For the text-containing cell, return its midpoint in [x, y] coordinate format. 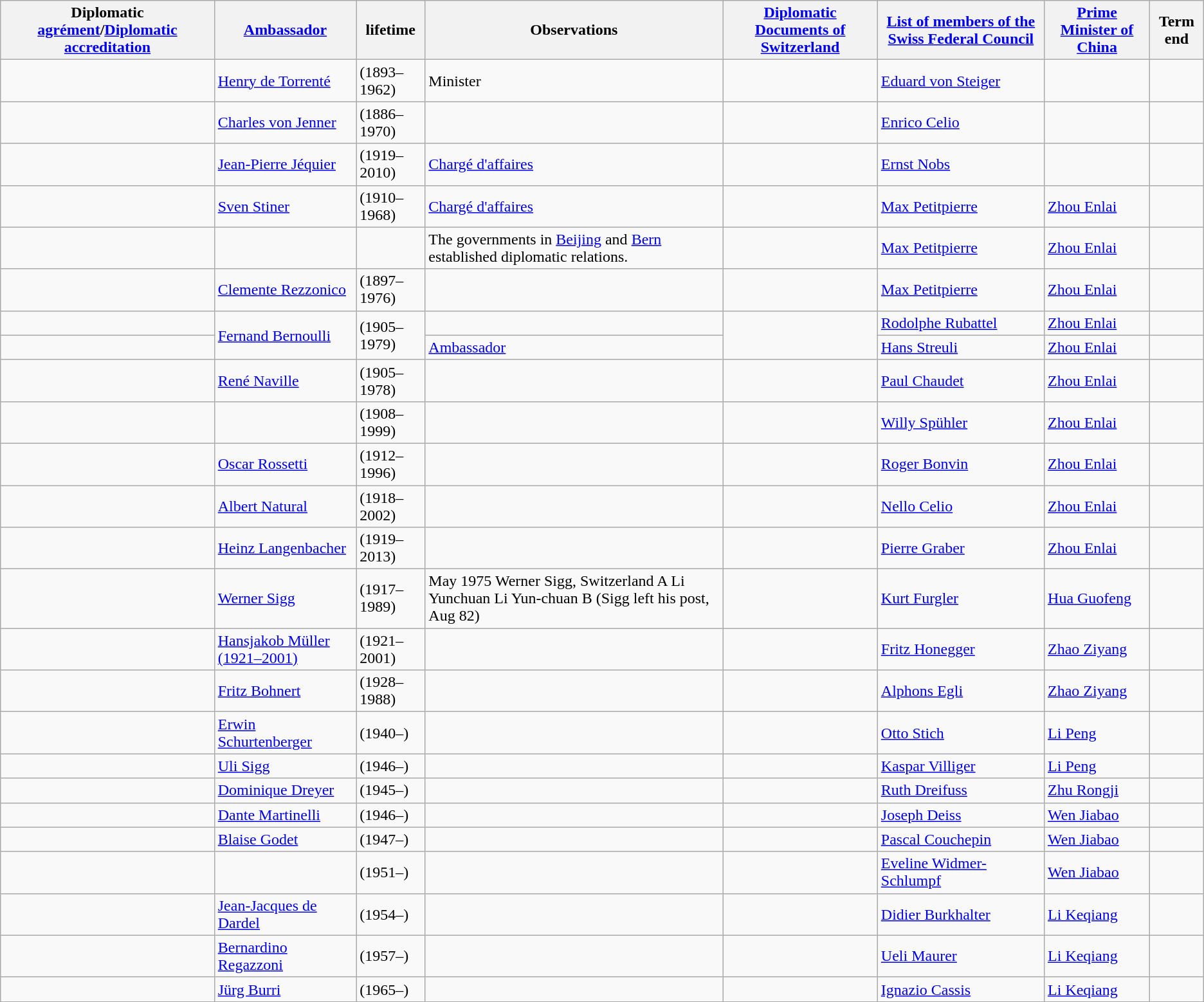
Werner Sigg [286, 599]
Uli Sigg [286, 766]
Roger Bonvin [961, 464]
Prime Minister of China [1097, 30]
Nello Celio [961, 506]
Observations [574, 30]
(1897–1976) [391, 289]
Dominique Dreyer [286, 790]
Blaise Godet [286, 839]
(1951–) [391, 872]
Hans Streuli [961, 347]
Pierre Graber [961, 548]
(1928–1988) [391, 691]
(1945–) [391, 790]
(1919–2013) [391, 548]
Sven Stiner [286, 206]
(1905–1978) [391, 381]
Fernand Bernoulli [286, 335]
Oscar Rossetti [286, 464]
Eduard von Steiger [961, 81]
Otto Stich [961, 733]
Term end [1177, 30]
Paul Chaudet [961, 381]
Dante Martinelli [286, 815]
(1947–) [391, 839]
Diplomatic Documents of Switzerland [800, 30]
Enrico Celio [961, 122]
Ueli Maurer [961, 956]
Heinz Langenbacher [286, 548]
lifetime [391, 30]
Ignazio Cassis [961, 989]
Rodolphe Rubattel [961, 323]
Didier Burkhalter [961, 915]
Kurt Furgler [961, 599]
Albert Natural [286, 506]
(1954–) [391, 915]
Erwin Schurtenberger [286, 733]
Charles von Jenner [286, 122]
Fritz Honegger [961, 650]
(1918–2002) [391, 506]
(1940–) [391, 733]
Jürg Burri [286, 989]
(1917–1989) [391, 599]
Diplomatic agrément/Diplomatic accreditation [107, 30]
Eveline Widmer-Schlumpf [961, 872]
Clemente Rezzonico [286, 289]
Hua Guofeng [1097, 599]
(1912–1996) [391, 464]
The governments in Beijing and Bern established diplomatic relations. [574, 248]
Pascal Couchepin [961, 839]
(1893–1962) [391, 81]
Minister [574, 81]
Zhu Rongji [1097, 790]
Joseph Deiss [961, 815]
Jean-Pierre Jéquier [286, 165]
(1910–1968) [391, 206]
Kaspar Villiger [961, 766]
Willy Spühler [961, 422]
René Naville [286, 381]
(1908–1999) [391, 422]
Hansjakob Müller (1921–2001) [286, 650]
Fritz Bohnert [286, 691]
May 1975 Werner Sigg, Switzerland A Li Yunchuan Li Yun-chuan B (Sigg left his post, Aug 82) [574, 599]
Ernst Nobs [961, 165]
(1965–) [391, 989]
Henry de Torrenté [286, 81]
Ruth Dreifuss [961, 790]
Alphons Egli [961, 691]
Bernardino Regazzoni [286, 956]
List of members of the Swiss Federal Council [961, 30]
(1921–2001) [391, 650]
(1957–) [391, 956]
(1905–1979) [391, 335]
(1919–2010) [391, 165]
(1886–1970) [391, 122]
Jean-Jacques de Dardel [286, 915]
